Find where the given text appears and provide that cell's center as [X, Y] coordinate. 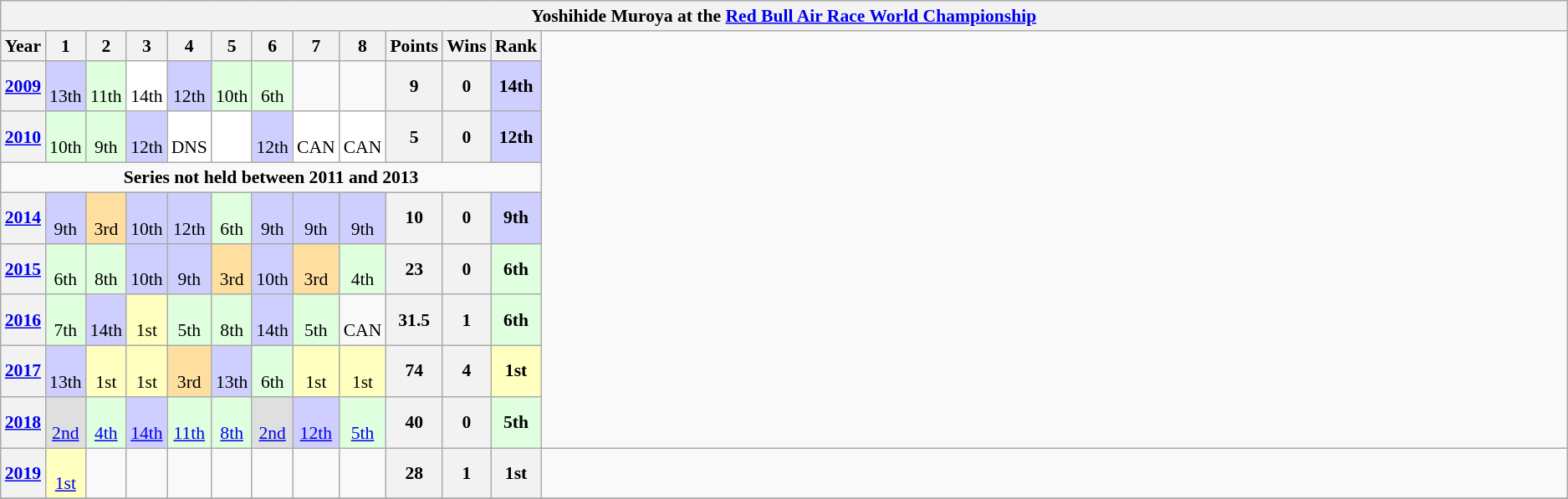
2 [107, 46]
Series not held between 2011 and 2013 [271, 178]
2018 [23, 423]
74 [414, 371]
2016 [23, 321]
31.5 [414, 321]
2014 [23, 217]
3 [147, 46]
Rank [517, 46]
28 [414, 473]
Year [23, 46]
23 [414, 269]
Yoshihide Muroya at the Red Bull Air Race World Championship [784, 16]
DNS [189, 137]
10 [414, 217]
Wins [467, 46]
2009 [23, 85]
2015 [23, 269]
8 [363, 46]
9 [414, 85]
2019 [23, 473]
7th [65, 321]
Points [414, 46]
2010 [23, 137]
7 [316, 46]
6 [273, 46]
40 [414, 423]
2017 [23, 371]
